For the text-containing cell, return its midpoint in [x, y] coordinate format. 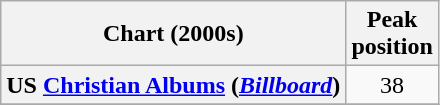
Chart (2000s) [174, 34]
Peakposition [392, 34]
US Christian Albums (Billboard) [174, 85]
38 [392, 85]
